Scan for the cell matching the given text and deliver its [X, Y] coordinate at center. 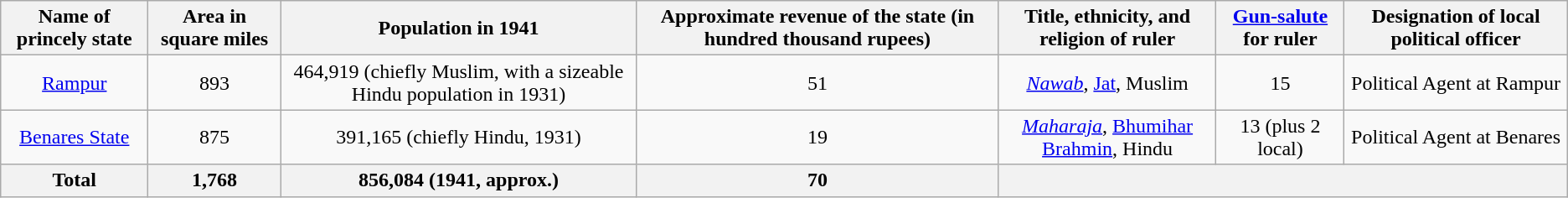
Maharaja, Bhumihar Brahmin, Hindu [1107, 138]
Political Agent at Benares [1456, 138]
Title, ethnicity, and religion of ruler [1107, 29]
Approximate revenue of the state (in hundred thousand rupees) [818, 29]
856,084 (1941, approx.) [458, 180]
1,768 [214, 180]
Designation of local political officer [1456, 29]
13 (plus 2 local) [1280, 138]
893 [214, 82]
464,919 (chiefly Muslim, with a sizeable Hindu population in 1931) [458, 82]
Nawab, Jat, Muslim [1107, 82]
Political Agent at Rampur [1456, 82]
875 [214, 138]
Rampur [75, 82]
51 [818, 82]
70 [818, 180]
Area in square miles [214, 29]
391,165 (chiefly Hindu, 1931) [458, 138]
Total [75, 180]
19 [818, 138]
Name of princely state [75, 29]
Benares State [75, 138]
Gun-salute for ruler [1280, 29]
Population in 1941 [458, 29]
15 [1280, 82]
